Pinpoint the cell where the given text exists, returning its [x, y] midpoint coordinate. 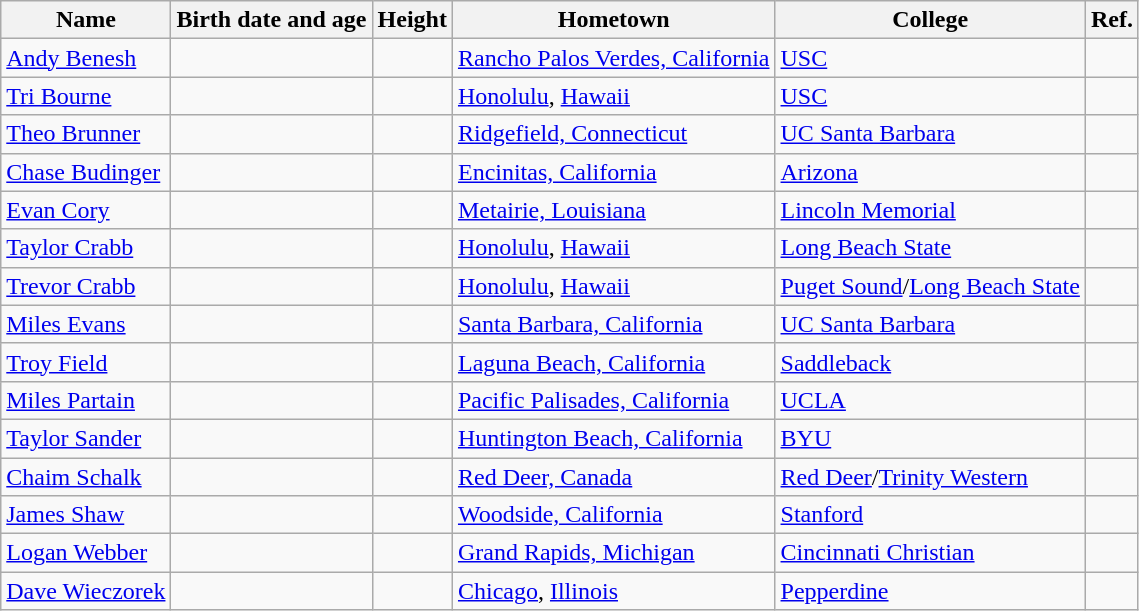
Lincoln Memorial [930, 210]
Chase Budinger [86, 172]
Chicago, Illinois [614, 591]
Chaim Schalk [86, 477]
Miles Partain [86, 400]
Long Beach State [930, 248]
Grand Rapids, Michigan [614, 553]
Tri Bourne [86, 96]
Theo Brunner [86, 134]
Woodside, California [614, 515]
Andy Benesh [86, 58]
UCLA [930, 400]
Height [412, 20]
College [930, 20]
Saddleback [930, 362]
Miles Evans [86, 324]
Trevor Crabb [86, 286]
Taylor Crabb [86, 248]
Birth date and age [272, 20]
BYU [930, 438]
Laguna Beach, California [614, 362]
Encinitas, California [614, 172]
Hometown [614, 20]
Red Deer, Canada [614, 477]
Santa Barbara, California [614, 324]
Name [86, 20]
Taylor Sander [86, 438]
Dave Wieczorek [86, 591]
Ref. [1112, 20]
Rancho Palos Verdes, California [614, 58]
Pepperdine [930, 591]
Evan Cory [86, 210]
Huntington Beach, California [614, 438]
Red Deer/Trinity Western [930, 477]
Logan Webber [86, 553]
Arizona [930, 172]
Metairie, Louisiana [614, 210]
Pacific Palisades, California [614, 400]
Cincinnati Christian [930, 553]
Stanford [930, 515]
James Shaw [86, 515]
Troy Field [86, 362]
Puget Sound/Long Beach State [930, 286]
Ridgefield, Connecticut [614, 134]
